Return the (X, Y) coordinate for the center point of the cell that contains the specified text.  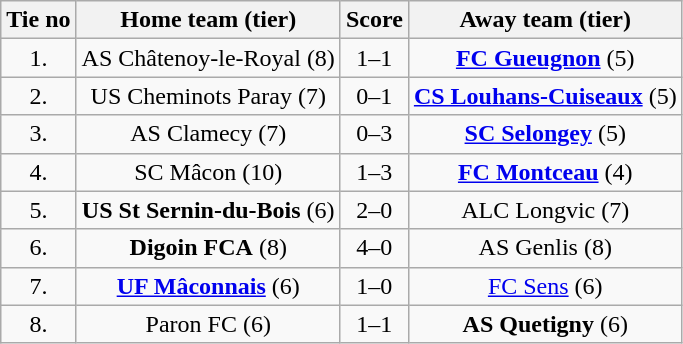
AS Quetigny (6) (545, 324)
SC Mâcon (10) (208, 172)
2–0 (374, 210)
5. (38, 210)
FC Sens (6) (545, 286)
FC Gueugnon (5) (545, 58)
AS Genlis (8) (545, 248)
0–1 (374, 96)
UF Mâconnais (6) (208, 286)
Score (374, 20)
8. (38, 324)
4–0 (374, 248)
US St Sernin-du-Bois (6) (208, 210)
1–3 (374, 172)
2. (38, 96)
Paron FC (6) (208, 324)
1–0 (374, 286)
4. (38, 172)
1. (38, 58)
FC Montceau (4) (545, 172)
AS Châtenoy-le-Royal (8) (208, 58)
AS Clamecy (7) (208, 134)
ALC Longvic (7) (545, 210)
7. (38, 286)
Tie no (38, 20)
SC Selongey (5) (545, 134)
Digoin FCA (8) (208, 248)
0–3 (374, 134)
Away team (tier) (545, 20)
3. (38, 134)
Home team (tier) (208, 20)
6. (38, 248)
CS Louhans-Cuiseaux (5) (545, 96)
US Cheminots Paray (7) (208, 96)
